Pinpoint the cell where the given text exists, returning its [x, y] midpoint coordinate. 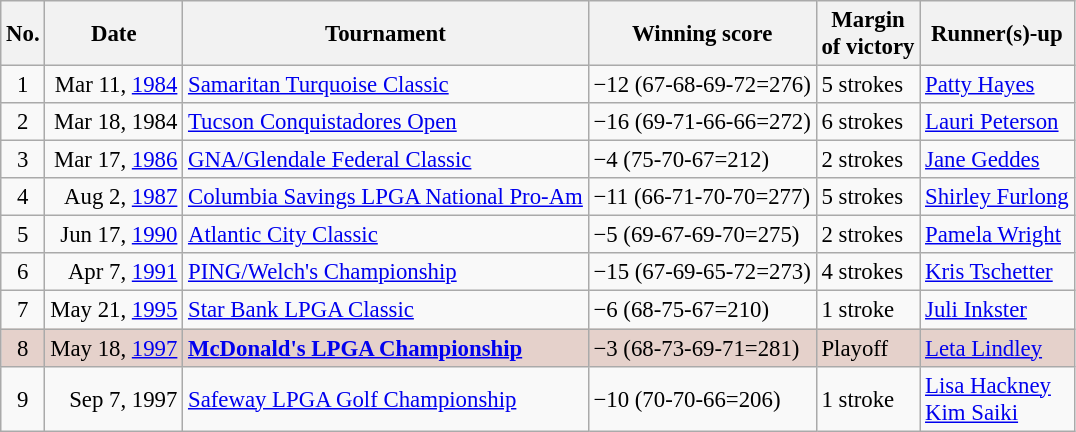
Kris Tschetter [997, 273]
Apr 7, 1991 [114, 273]
Patty Hayes [997, 85]
7 [23, 310]
−5 (69-67-69-70=275) [702, 235]
Tucson Conquistadores Open [386, 122]
Jun 17, 1990 [114, 235]
−10 (70-70-66=206) [702, 398]
Star Bank LPGA Classic [386, 310]
McDonald's LPGA Championship [386, 348]
Columbia Savings LPGA National Pro-Am [386, 197]
GNA/Glendale Federal Classic [386, 160]
−15 (67-69-65-72=273) [702, 273]
8 [23, 348]
May 21, 1995 [114, 310]
PING/Welch's Championship [386, 273]
Playoff [868, 348]
Mar 17, 1986 [114, 160]
Marginof victory [868, 34]
Lisa Hackney Kim Saiki [997, 398]
4 [23, 197]
5 [23, 235]
Sep 7, 1997 [114, 398]
Safeway LPGA Golf Championship [386, 398]
−12 (67-68-69-72=276) [702, 85]
Jane Geddes [997, 160]
Aug 2, 1987 [114, 197]
−3 (68-73-69-71=281) [702, 348]
−4 (75-70-67=212) [702, 160]
Atlantic City Classic [386, 235]
1 [23, 85]
Mar 11, 1984 [114, 85]
6 [23, 273]
Leta Lindley [997, 348]
9 [23, 398]
3 [23, 160]
No. [23, 34]
Shirley Furlong [997, 197]
−16 (69-71-66-66=272) [702, 122]
2 [23, 122]
Juli Inkster [997, 310]
Mar 18, 1984 [114, 122]
Runner(s)-up [997, 34]
6 strokes [868, 122]
Date [114, 34]
Winning score [702, 34]
−11 (66-71-70-70=277) [702, 197]
−6 (68-75-67=210) [702, 310]
Tournament [386, 34]
May 18, 1997 [114, 348]
Pamela Wright [997, 235]
Samaritan Turquoise Classic [386, 85]
4 strokes [868, 273]
Lauri Peterson [997, 122]
